Identify which cell holds the provided text, then report its (X, Y) central coordinate. 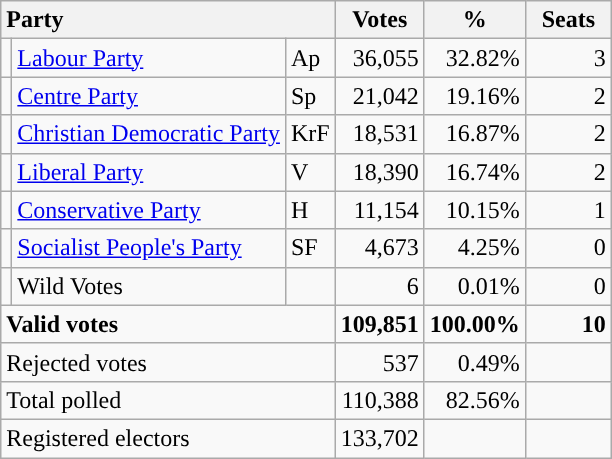
Registered electors (168, 438)
1 (568, 210)
10.15% (474, 210)
11,154 (380, 210)
0.01% (474, 286)
Conservative Party (149, 210)
10 (568, 324)
537 (380, 362)
Socialist People's Party (149, 248)
109,851 (380, 324)
SF (310, 248)
18,531 (380, 134)
Wild Votes (149, 286)
KrF (310, 134)
0.49% (474, 362)
32.82% (474, 58)
6 (380, 286)
21,042 (380, 96)
Seats (568, 20)
Centre Party (149, 96)
18,390 (380, 172)
Votes (380, 20)
16.74% (474, 172)
V (310, 172)
82.56% (474, 400)
36,055 (380, 58)
133,702 (380, 438)
Total polled (168, 400)
16.87% (474, 134)
Christian Democratic Party (149, 134)
Ap (310, 58)
% (474, 20)
4.25% (474, 248)
Valid votes (168, 324)
Rejected votes (168, 362)
Liberal Party (149, 172)
3 (568, 58)
19.16% (474, 96)
100.00% (474, 324)
Party (168, 20)
Labour Party (149, 58)
H (310, 210)
Sp (310, 96)
4,673 (380, 248)
110,388 (380, 400)
